Extract the (X, Y) coordinate from the center of the cell holding the provided text.  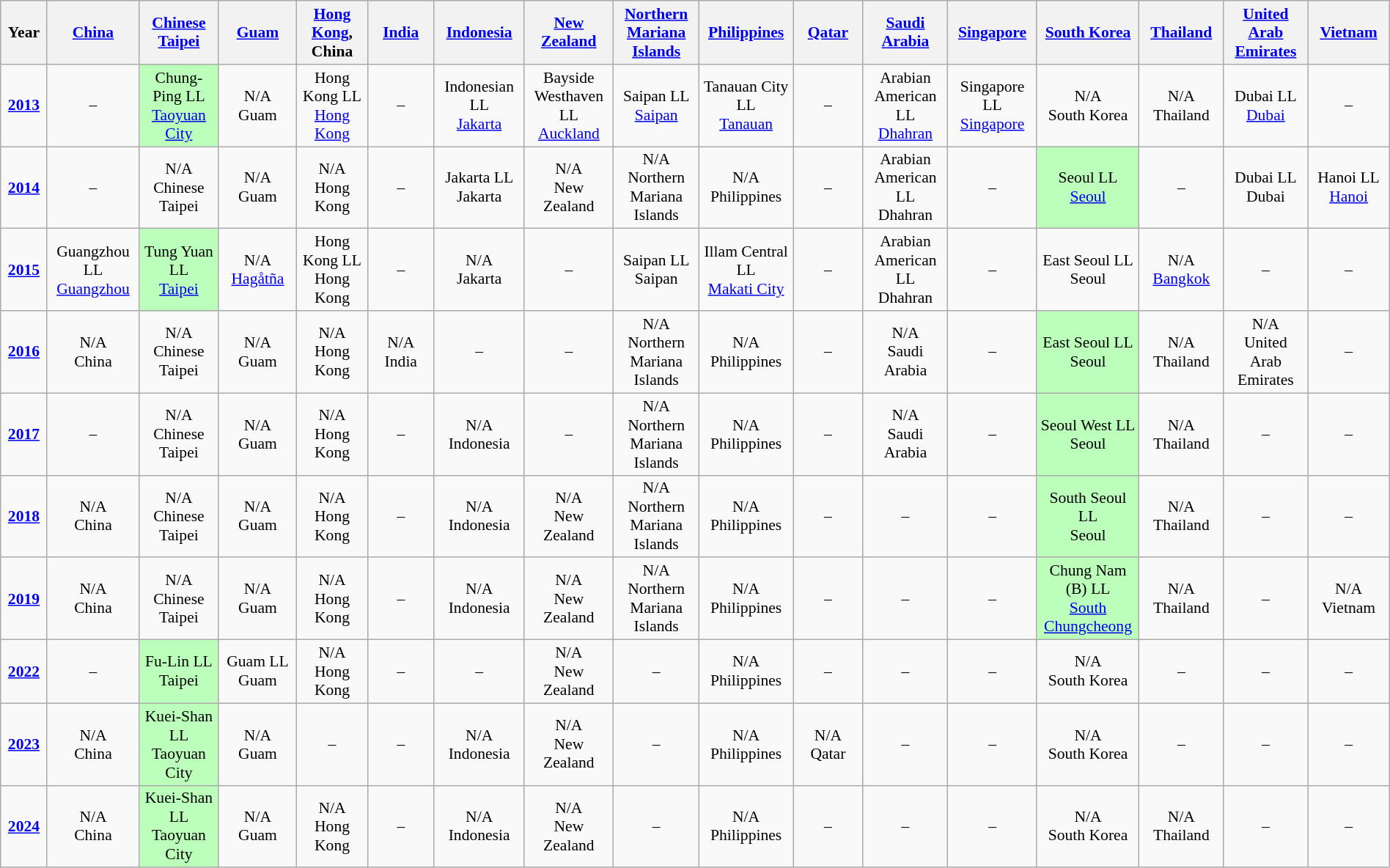
Vietnam (1349, 32)
2022 (23, 672)
Northern Mariana Islands (657, 32)
New Zealand (569, 32)
Chung Nam (B) LLSouth Chungcheong (1088, 599)
Hanoi LLHanoi (1349, 188)
Singapore (993, 32)
N/AUnited Arab Emirates (1265, 352)
Indonesia (479, 32)
Saudi Arabia (905, 32)
2016 (23, 352)
South Korea (1088, 32)
2017 (23, 434)
N/AVietnam (1349, 599)
Bayside Westhaven LLAuckland (569, 106)
Tanauan City LLTanauan (746, 106)
South Seoul LLSeoul (1088, 516)
2023 (23, 744)
2014 (23, 188)
Jakarta LLJakarta (479, 188)
2018 (23, 516)
Year (23, 32)
Philippines (746, 32)
India (400, 32)
Fu-Lin LLTaipei (179, 672)
United Arab Emirates (1265, 32)
Illam Central LLMakati City (746, 270)
Thailand (1182, 32)
Singapore LLSingapore (993, 106)
Guam (258, 32)
Tung Yuan LLTaipei (179, 270)
Seoul West LLSeoul (1088, 434)
2019 (23, 599)
2013 (23, 106)
Hong Kong, China (332, 32)
N/AJakarta (479, 270)
Chinese Taipei (179, 32)
Guam LLGuam (258, 672)
Chung-Ping LLTaoyuan City (179, 106)
Seoul LLSeoul (1088, 188)
N/AQatar (828, 744)
N/ABangkok (1182, 270)
Guangzhou LLGuangzhou (93, 270)
2024 (23, 826)
China (93, 32)
Indonesian LLJakarta (479, 106)
2015 (23, 270)
N/AIndia (400, 352)
Qatar (828, 32)
N/AHagåtña (258, 270)
